Find where the given text appears and provide that cell's center as [x, y] coordinate. 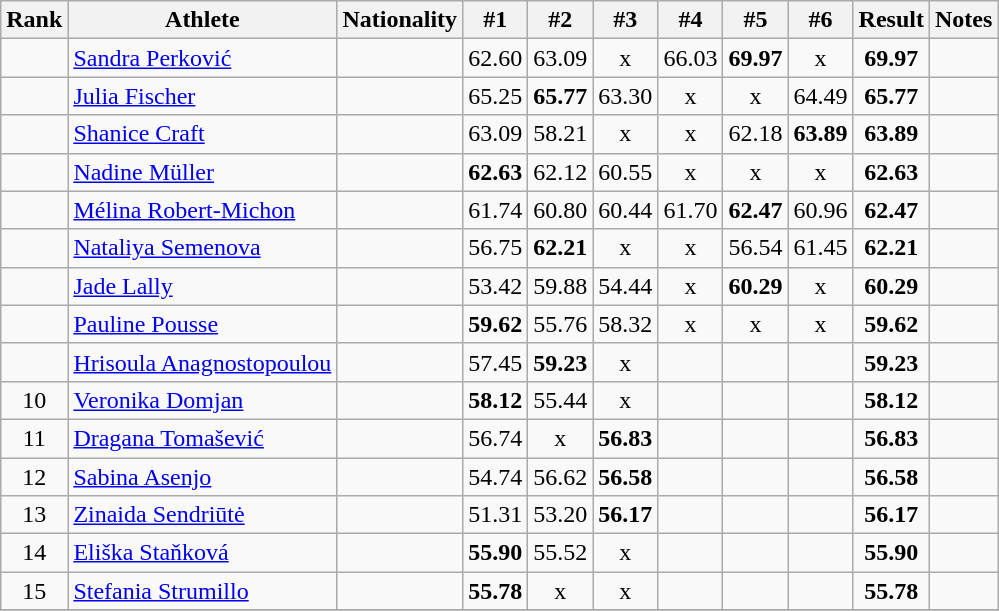
Julia Fischer [202, 96]
Rank [34, 20]
60.96 [820, 210]
#1 [496, 20]
Nationality [400, 20]
Hrisoula Anagnostopoulou [202, 362]
53.42 [496, 286]
#3 [626, 20]
55.44 [560, 400]
65.25 [496, 96]
61.45 [820, 248]
66.03 [690, 58]
56.75 [496, 248]
55.52 [560, 553]
Result [891, 20]
51.31 [496, 515]
64.49 [820, 96]
59.88 [560, 286]
11 [34, 438]
Stefania Strumillo [202, 591]
Nataliya Semenova [202, 248]
Athlete [202, 20]
12 [34, 477]
13 [34, 515]
15 [34, 591]
60.44 [626, 210]
#6 [820, 20]
Notes [963, 20]
Eliška Staňková [202, 553]
62.18 [756, 134]
53.20 [560, 515]
Mélina Robert-Michon [202, 210]
Jade Lally [202, 286]
62.60 [496, 58]
Veronika Domjan [202, 400]
Shanice Craft [202, 134]
14 [34, 553]
Sandra Perković [202, 58]
Zinaida Sendriūtė [202, 515]
60.55 [626, 172]
54.44 [626, 286]
63.30 [626, 96]
56.74 [496, 438]
56.62 [560, 477]
62.12 [560, 172]
Pauline Pousse [202, 324]
60.80 [560, 210]
Sabina Asenjo [202, 477]
55.76 [560, 324]
#2 [560, 20]
Dragana Tomašević [202, 438]
54.74 [496, 477]
57.45 [496, 362]
#5 [756, 20]
61.70 [690, 210]
Nadine Müller [202, 172]
58.21 [560, 134]
58.32 [626, 324]
56.54 [756, 248]
61.74 [496, 210]
#4 [690, 20]
10 [34, 400]
